Extract the [x, y] coordinate from the center of the cell holding the provided text.  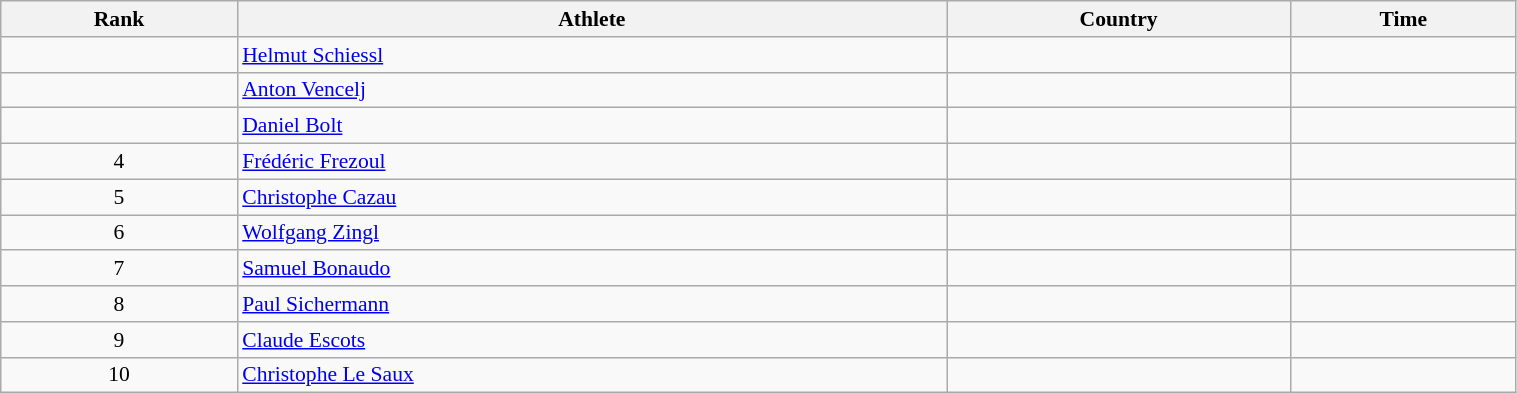
4 [119, 162]
7 [119, 269]
Helmut Schiessl [592, 55]
Samuel Bonaudo [592, 269]
Christophe Le Saux [592, 375]
Paul Sichermann [592, 304]
Country [1118, 19]
10 [119, 375]
6 [119, 233]
Wolfgang Zingl [592, 233]
Claude Escots [592, 340]
Rank [119, 19]
Anton Vencelj [592, 90]
Frédéric Frezoul [592, 162]
Time [1404, 19]
8 [119, 304]
9 [119, 340]
Daniel Bolt [592, 126]
5 [119, 197]
Athlete [592, 19]
Christophe Cazau [592, 197]
